Locate the cell with the specified text and output its (X, Y) center coordinate. 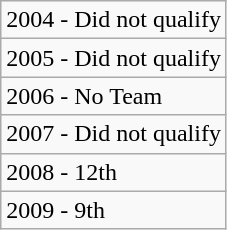
2005 - Did not qualify (114, 58)
2007 - Did not qualify (114, 134)
2008 - 12th (114, 172)
2006 - No Team (114, 96)
2009 - 9th (114, 210)
2004 - Did not qualify (114, 20)
